Search for the cell housing the specified text and yield its (x, y) center coordinate. 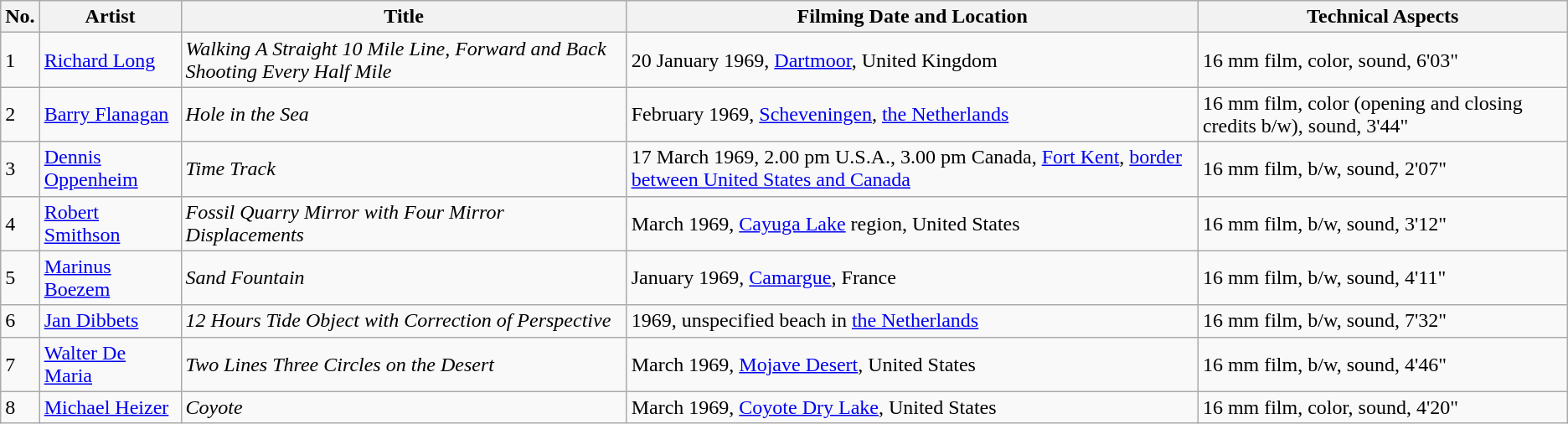
16 mm film, b/w, sound, 4'46" (1382, 364)
7 (20, 364)
4 (20, 223)
Walter De Maria (111, 364)
Walking A Straight 10 Mile Line, Forward and Back Shooting Every Half Mile (404, 60)
8 (20, 407)
Time Track (404, 169)
16 mm film, b/w, sound, 3'12" (1382, 223)
Title (404, 17)
6 (20, 321)
March 1969, Cayuga Lake region, United States (912, 223)
Michael Heizer (111, 407)
Robert Smithson (111, 223)
Hole in the Sea (404, 114)
3 (20, 169)
Barry Flanagan (111, 114)
Dennis Oppenheim (111, 169)
16 mm film, color, sound, 4'20" (1382, 407)
1969, unspecified beach in the Netherlands (912, 321)
Artist (111, 17)
Technical Aspects (1382, 17)
January 1969, Camargue, France (912, 278)
1 (20, 60)
12 Hours Tide Object with Correction of Perspective (404, 321)
16 mm film, color (opening and closing credits b/w), sound, 3'44" (1382, 114)
5 (20, 278)
Marinus Boezem (111, 278)
Coyote (404, 407)
Fossil Quarry Mirror with Four Mirror Displacements (404, 223)
March 1969, Mojave Desert, United States (912, 364)
Jan Dibbets (111, 321)
17 March 1969, 2.00 pm U.S.A., 3.00 pm Canada, Fort Kent, border between United States and Canada (912, 169)
16 mm film, b/w, sound, 7'32" (1382, 321)
20 January 1969, Dartmoor, United Kingdom (912, 60)
16 mm film, b/w, sound, 2'07" (1382, 169)
Sand Fountain (404, 278)
No. (20, 17)
16 mm film, b/w, sound, 4'11" (1382, 278)
March 1969, Coyote Dry Lake, United States (912, 407)
Two Lines Three Circles on the Desert (404, 364)
Richard Long (111, 60)
Filming Date and Location (912, 17)
16 mm film, color, sound, 6'03" (1382, 60)
2 (20, 114)
February 1969, Scheveningen, the Netherlands (912, 114)
